Output the [x, y] coordinate of the center of the cell containing the given text.  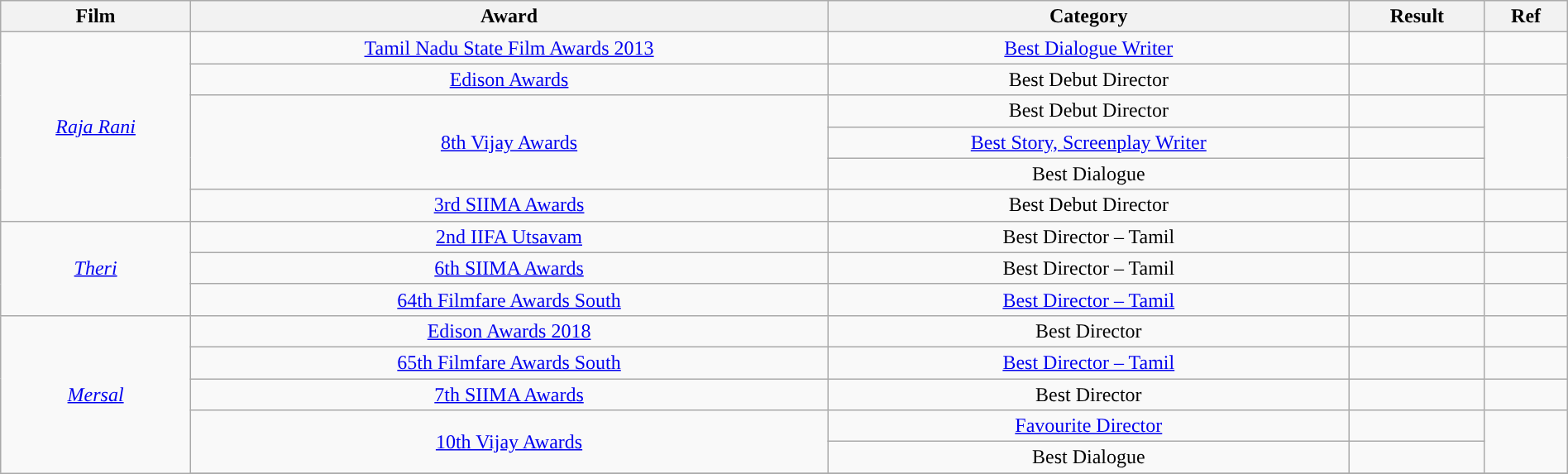
10th Vijay Awards [509, 442]
Best Story, Screenplay Writer [1088, 142]
2nd IIFA Utsavam [509, 237]
Award [509, 17]
Favourite Director [1088, 426]
Ref [1526, 17]
Raja Rani [96, 127]
Category [1088, 17]
3rd SIIMA Awards [509, 205]
Tamil Nadu State Film Awards 2013 [509, 48]
64th Filmfare Awards South [509, 299]
Edison Awards [509, 79]
Best Dialogue Writer [1088, 48]
8th Vijay Awards [509, 142]
Film [96, 17]
65th Filmfare Awards South [509, 362]
7th SIIMA Awards [509, 395]
Edison Awards 2018 [509, 331]
Mersal [96, 394]
6th SIIMA Awards [509, 268]
Result [1417, 17]
Theri [96, 268]
